Scan for the cell matching the given text and deliver its [x, y] coordinate at center. 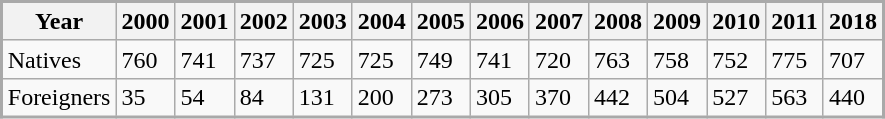
Year [59, 22]
2008 [618, 22]
775 [795, 59]
2000 [146, 22]
200 [382, 98]
Natives [59, 59]
527 [736, 98]
2011 [795, 22]
442 [618, 98]
370 [558, 98]
749 [440, 59]
720 [558, 59]
131 [322, 98]
2006 [500, 22]
440 [853, 98]
273 [440, 98]
Foreigners [59, 98]
563 [795, 98]
54 [204, 98]
2010 [736, 22]
2007 [558, 22]
2009 [678, 22]
504 [678, 98]
2018 [853, 22]
2003 [322, 22]
737 [264, 59]
758 [678, 59]
760 [146, 59]
752 [736, 59]
2005 [440, 22]
2001 [204, 22]
2002 [264, 22]
305 [500, 98]
84 [264, 98]
2004 [382, 22]
35 [146, 98]
763 [618, 59]
707 [853, 59]
